Detect which cell encompasses the target text, then output its (X, Y) center coordinate. 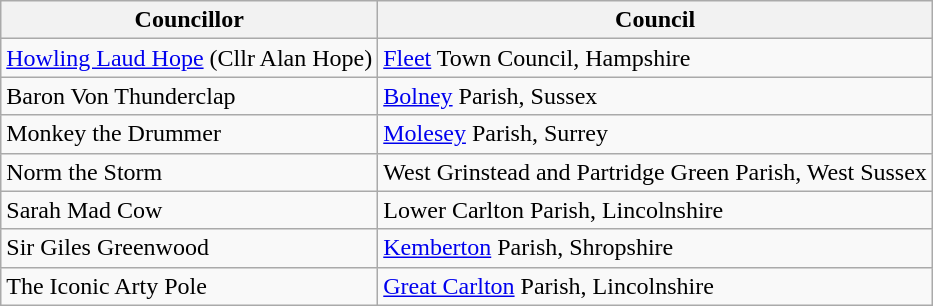
Molesey Parish, Surrey (656, 134)
Fleet Town Council, Hampshire (656, 58)
Great Carlton Parish, Lincolnshire (656, 286)
Bolney Parish, Sussex (656, 96)
Norm the Storm (190, 172)
Lower Carlton Parish, Lincolnshire (656, 210)
Baron Von Thunderclap (190, 96)
Monkey the Drummer (190, 134)
The Iconic Arty Pole (190, 286)
Sarah Mad Cow (190, 210)
Sir Giles Greenwood (190, 248)
Councillor (190, 20)
Howling Laud Hope (Cllr Alan Hope) (190, 58)
Council (656, 20)
Kemberton Parish, Shropshire (656, 248)
West Grinstead and Partridge Green Parish, West Sussex (656, 172)
